Find where the given text appears and provide that cell's center as [X, Y] coordinate. 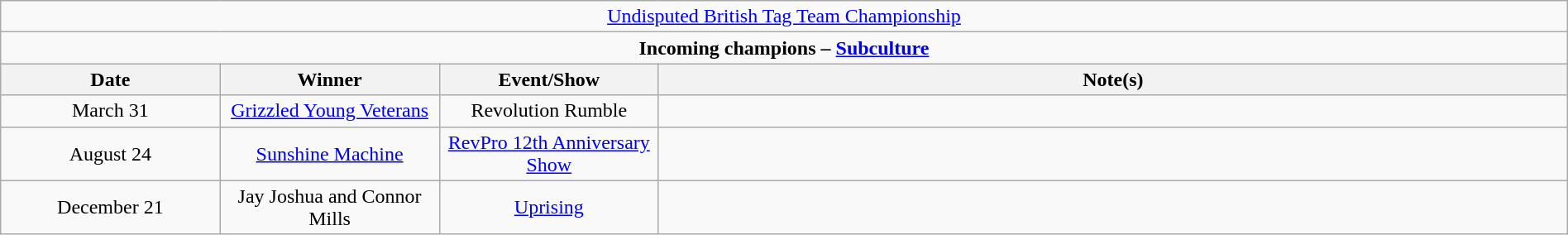
Note(s) [1113, 79]
December 21 [111, 207]
March 31 [111, 111]
Grizzled Young Veterans [329, 111]
Event/Show [549, 79]
Incoming champions – Subculture [784, 48]
RevPro 12th Anniversary Show [549, 154]
Undisputed British Tag Team Championship [784, 17]
August 24 [111, 154]
Sunshine Machine [329, 154]
Jay Joshua and Connor Mills [329, 207]
Revolution Rumble [549, 111]
Uprising [549, 207]
Date [111, 79]
Winner [329, 79]
